Output the (X, Y) coordinate of the center of the cell containing the given text.  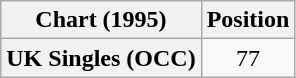
Chart (1995) (101, 20)
Position (248, 20)
UK Singles (OCC) (101, 58)
77 (248, 58)
